Extract the [X, Y] coordinate from the center of the cell holding the provided text.  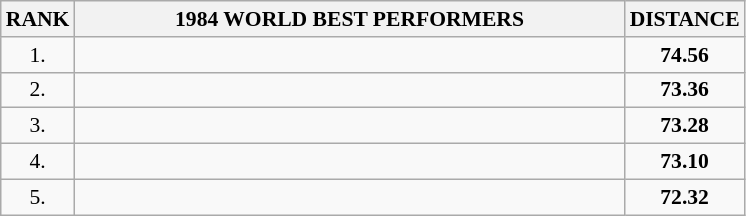
74.56 [685, 55]
73.36 [685, 90]
3. [38, 126]
1. [38, 55]
5. [38, 197]
1984 WORLD BEST PERFORMERS [349, 19]
4. [38, 162]
73.10 [685, 162]
73.28 [685, 126]
RANK [38, 19]
2. [38, 90]
72.32 [685, 197]
DISTANCE [685, 19]
